Identify which cell holds the provided text, then report its (X, Y) central coordinate. 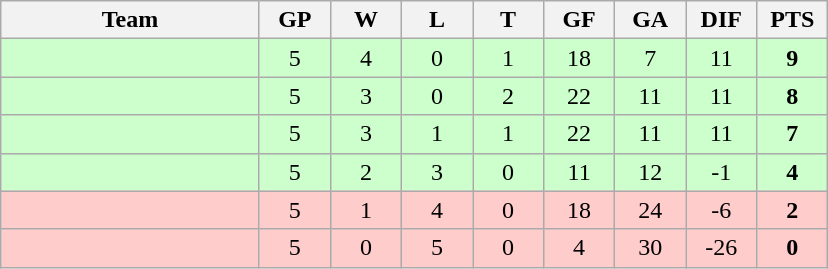
-1 (722, 172)
Team (130, 20)
GA (650, 20)
L (436, 20)
-26 (722, 248)
W (366, 20)
GF (580, 20)
PTS (792, 20)
GP (294, 20)
8 (792, 96)
24 (650, 210)
DIF (722, 20)
12 (650, 172)
T (508, 20)
9 (792, 58)
-6 (722, 210)
30 (650, 248)
